Capture the cell that displays the provided text and extract its (X, Y) central coordinate. 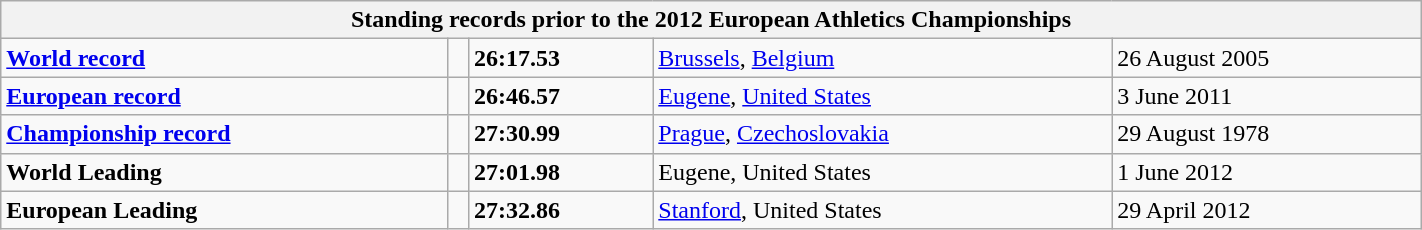
Stanford, United States (882, 210)
Championship record (224, 134)
World Leading (224, 172)
European record (224, 96)
29 August 1978 (1267, 134)
World record (224, 58)
26:46.57 (561, 96)
29 April 2012 (1267, 210)
Brussels, Belgium (882, 58)
27:30.99 (561, 134)
26 August 2005 (1267, 58)
Prague, Czechoslovakia (882, 134)
3 June 2011 (1267, 96)
European Leading (224, 210)
1 June 2012 (1267, 172)
26:17.53 (561, 58)
Standing records prior to the 2012 European Athletics Championships (711, 20)
27:01.98 (561, 172)
27:32.86 (561, 210)
